For the text-containing cell, return its midpoint in [x, y] coordinate format. 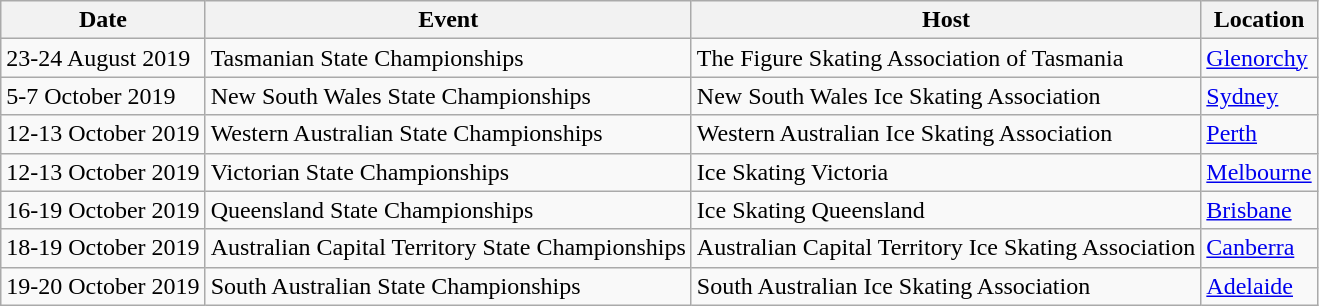
Queensland State Championships [448, 210]
Date [103, 20]
Glenorchy [1259, 58]
South Australian State Championships [448, 286]
Perth [1259, 134]
Western Australian State Championships [448, 134]
Australian Capital Territory State Championships [448, 248]
New South Wales Ice Skating Association [946, 96]
Tasmanian State Championships [448, 58]
Location [1259, 20]
Victorian State Championships [448, 172]
23-24 August 2019 [103, 58]
Western Australian Ice Skating Association [946, 134]
Australian Capital Territory Ice Skating Association [946, 248]
Brisbane [1259, 210]
Ice Skating Victoria [946, 172]
Ice Skating Queensland [946, 210]
Canberra [1259, 248]
16-19 October 2019 [103, 210]
New South Wales State Championships [448, 96]
Sydney [1259, 96]
Adelaide [1259, 286]
Host [946, 20]
18-19 October 2019 [103, 248]
Event [448, 20]
South Australian Ice Skating Association [946, 286]
Melbourne [1259, 172]
The Figure Skating Association of Tasmania [946, 58]
5-7 October 2019 [103, 96]
19-20 October 2019 [103, 286]
